For the text-containing cell, return its midpoint in [x, y] coordinate format. 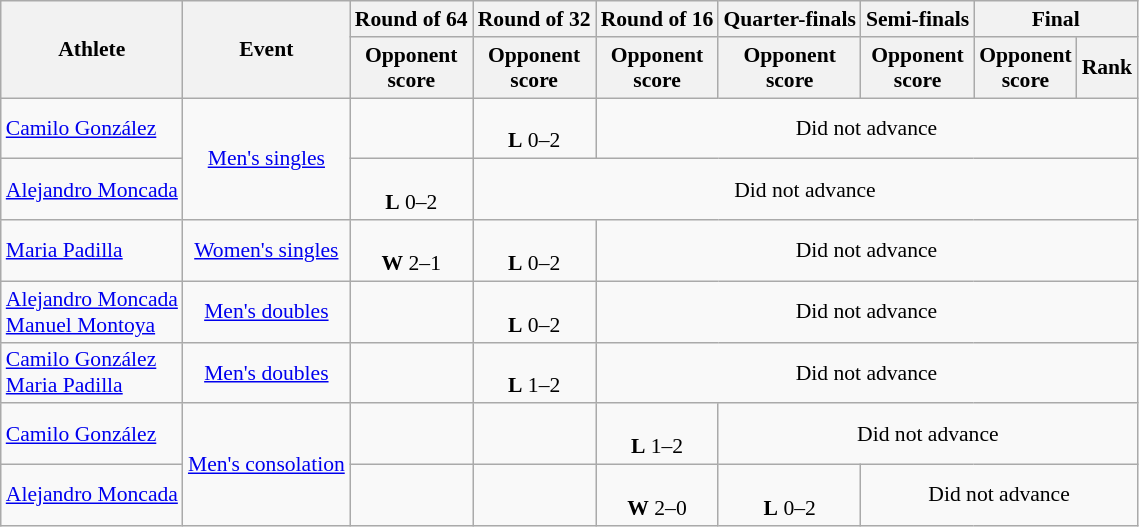
Athlete [92, 50]
Men's consolation [266, 465]
Alejandro Moncada Manuel Montoya [92, 312]
Quarter-finals [789, 19]
W 2–1 [412, 250]
Final [1056, 19]
Camilo González Maria Padilla [92, 372]
Women's singles [266, 250]
W 2–0 [658, 496]
Men's singles [266, 159]
Round of 32 [534, 19]
Semi-finals [918, 19]
Maria Padilla [92, 250]
Round of 64 [412, 19]
Round of 16 [658, 19]
Rank [1108, 68]
Event [266, 50]
